Pinpoint the cell where the given text exists, returning its [X, Y] midpoint coordinate. 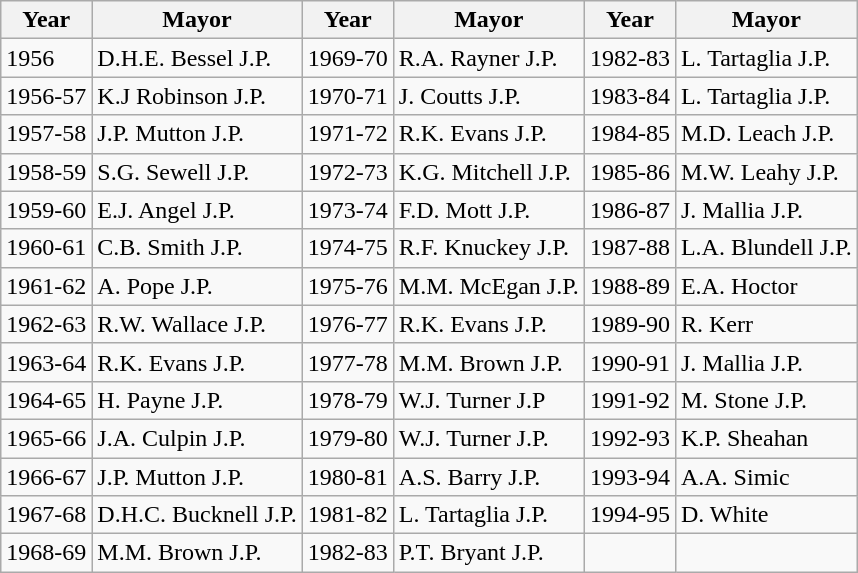
1976-77 [348, 324]
M.D. Leach J.P. [766, 134]
J.A. Culpin J.P. [197, 438]
1994-95 [630, 515]
E.A. Hoctor [766, 286]
L.A. Blundell J.P. [766, 248]
1988-89 [630, 286]
M.M. McEgan J.P. [488, 286]
1970-71 [348, 96]
1961-62 [46, 286]
1983-84 [630, 96]
E.J. Angel J.P. [197, 210]
1968-69 [46, 553]
J. Coutts J.P. [488, 96]
P.T. Bryant J.P. [488, 553]
1969-70 [348, 58]
1992-93 [630, 438]
1981-82 [348, 515]
K.P. Sheahan [766, 438]
W.J. Turner J.P [488, 400]
K.J Robinson J.P. [197, 96]
R.A. Rayner J.P. [488, 58]
A. Pope J.P. [197, 286]
1977-78 [348, 362]
F.D. Mott J.P. [488, 210]
S.G. Sewell J.P. [197, 172]
R.W. Wallace J.P. [197, 324]
1985-86 [630, 172]
1956 [46, 58]
1975-76 [348, 286]
1987-88 [630, 248]
A.S. Barry J.P. [488, 477]
1960-61 [46, 248]
1963-64 [46, 362]
R. Kerr [766, 324]
1973-74 [348, 210]
1979-80 [348, 438]
1959-60 [46, 210]
1957-58 [46, 134]
1972-73 [348, 172]
1958-59 [46, 172]
1971-72 [348, 134]
1956-57 [46, 96]
D.H.C. Bucknell J.P. [197, 515]
D. White [766, 515]
1966-67 [46, 477]
1993-94 [630, 477]
H. Payne J.P. [197, 400]
1978-79 [348, 400]
K.G. Mitchell J.P. [488, 172]
R.F. Knuckey J.P. [488, 248]
M. Stone J.P. [766, 400]
C.B. Smith J.P. [197, 248]
1974-75 [348, 248]
W.J. Turner J.P. [488, 438]
1965-66 [46, 438]
1962-63 [46, 324]
D.H.E. Bessel J.P. [197, 58]
A.A. Simic [766, 477]
1964-65 [46, 400]
1967-68 [46, 515]
1984-85 [630, 134]
1991-92 [630, 400]
1980-81 [348, 477]
1990-91 [630, 362]
M.W. Leahy J.P. [766, 172]
1989-90 [630, 324]
1986-87 [630, 210]
